Search for the cell housing the specified text and yield its [x, y] center coordinate. 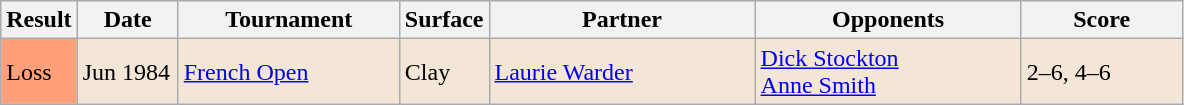
Date [128, 20]
Surface [444, 20]
2–6, 4–6 [1102, 72]
Opponents [888, 20]
Partner [622, 20]
Clay [444, 72]
Laurie Warder [622, 72]
Tournament [288, 20]
Loss [39, 72]
Dick Stockton Anne Smith [888, 72]
Result [39, 20]
Score [1102, 20]
Jun 1984 [128, 72]
French Open [288, 72]
